Search for the cell housing the specified text and yield its [x, y] center coordinate. 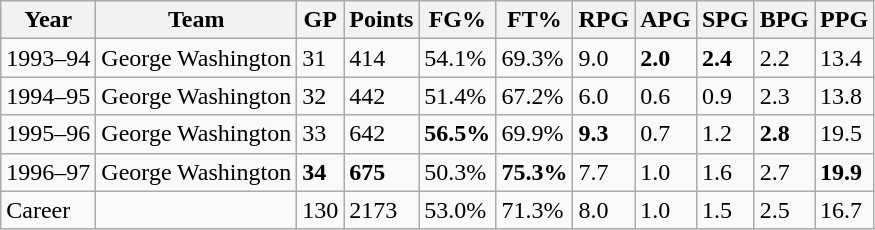
67.2% [534, 96]
8.0 [604, 210]
69.9% [534, 134]
Team [196, 20]
75.3% [534, 172]
53.0% [458, 210]
51.4% [458, 96]
Points [382, 20]
54.1% [458, 58]
2.0 [666, 58]
FG% [458, 20]
RPG [604, 20]
1993–94 [48, 58]
2.3 [784, 96]
50.3% [458, 172]
2.7 [784, 172]
SPG [725, 20]
GP [320, 20]
16.7 [844, 210]
6.0 [604, 96]
442 [382, 96]
Career [48, 210]
1.6 [725, 172]
7.7 [604, 172]
2.8 [784, 134]
0.7 [666, 134]
31 [320, 58]
130 [320, 210]
32 [320, 96]
1.5 [725, 210]
71.3% [534, 210]
BPG [784, 20]
642 [382, 134]
1996–97 [48, 172]
13.4 [844, 58]
19.5 [844, 134]
APG [666, 20]
0.6 [666, 96]
19.9 [844, 172]
0.9 [725, 96]
9.0 [604, 58]
2.2 [784, 58]
9.3 [604, 134]
414 [382, 58]
13.8 [844, 96]
2.4 [725, 58]
1994–95 [48, 96]
FT% [534, 20]
34 [320, 172]
56.5% [458, 134]
PPG [844, 20]
2173 [382, 210]
2.5 [784, 210]
Year [48, 20]
1995–96 [48, 134]
69.3% [534, 58]
675 [382, 172]
1.2 [725, 134]
33 [320, 134]
